Provide the [X, Y] coordinate of the cell's center where the given text is located.  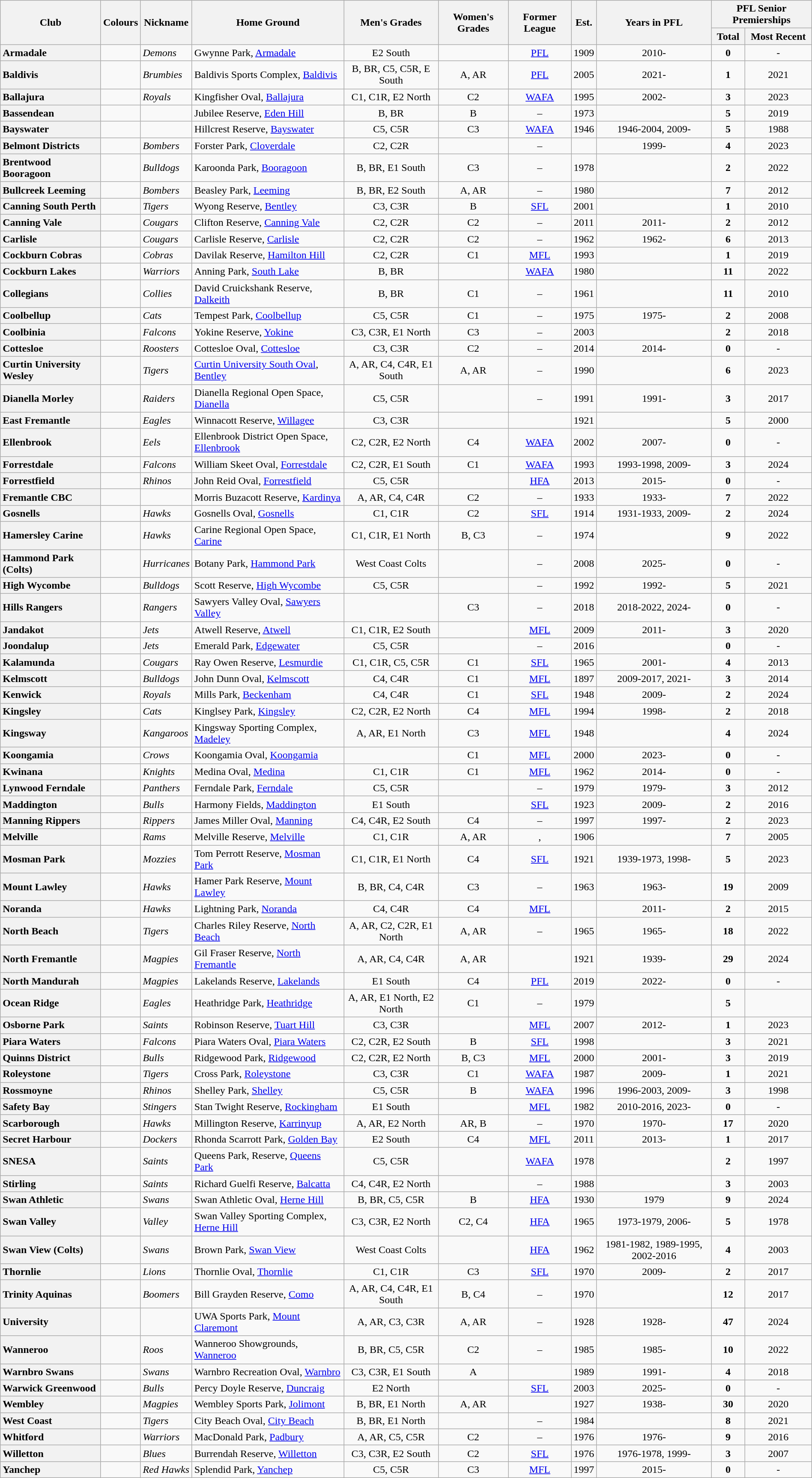
Ellenbrook District Open Space, Ellenbrook [268, 442]
C2, C4 [473, 1222]
10 [728, 1349]
Mosman Park [51, 859]
Lightning Park, Noranda [268, 909]
Gosnells Oval, Gosnells [268, 513]
Ridgewood Park, Ridgewood [268, 1058]
Roleystone [51, 1074]
Carlisle Reserve, Carlisle [268, 239]
Kingfisher Oval, Ballajura [268, 97]
Wembley [51, 1404]
Years in PFL [654, 22]
Quinns District [51, 1058]
B, BR, C4, C4R [391, 887]
Tom Perrott Reserve, Mosman Park [268, 859]
Splendid Park, Yanchep [268, 1469]
C3, C3R, E1 North [391, 332]
Bill Grayden Reserve, Como [268, 1294]
1991 [584, 398]
Kingsway [51, 733]
Carine Regional Open Space, Carine [268, 536]
Baldivis [51, 75]
Roosters [166, 348]
1927 [584, 1404]
Emerald Park, Edgewater [268, 646]
8 [728, 1421]
1946 [584, 129]
Piara Waters [51, 1041]
1897 [584, 679]
Hurricanes [166, 563]
Kenwick [51, 695]
C2, C2R, E2 South [391, 1041]
Shelley Park, Shelley [268, 1090]
1975 [584, 316]
North Beach [51, 931]
1923 [584, 804]
Yanchep [51, 1469]
John Reid Oval, Forrestfield [268, 481]
Cottesloe [51, 348]
Men's Grades [391, 22]
2007- [654, 442]
1970- [654, 1123]
A [473, 1372]
Cockburn Cobras [51, 255]
, [540, 837]
2002 [584, 442]
Rangers [166, 607]
1973 [584, 113]
Stingers [166, 1107]
B, BR, C5, C5R, E South [391, 75]
Ocean Ridge [51, 1003]
Whitford [51, 1437]
1982 [584, 1107]
Coolbinia [51, 332]
Home Ground [268, 22]
Rossmoyne [51, 1090]
Hamersley Carine [51, 536]
A, AR, C5, C5R [391, 1437]
1979- [654, 788]
1939- [654, 959]
Demons [166, 53]
Canning South Perth [51, 206]
1938- [654, 1404]
2021- [654, 75]
Manning Rippers [51, 820]
C3, C3R, E2 North [391, 1222]
1973-1979, 2006- [654, 1222]
1998- [654, 711]
C1, C1R, E2 North [391, 97]
Wanneroo Showgrounds, Wanneroo [268, 1349]
Tempest Park, Coolbellup [268, 316]
MacDonald Park, Padbury [268, 1437]
1987 [584, 1074]
David Cruickshank Reserve, Dalkeith [268, 294]
Percy Doyle Reserve, Duncraig [268, 1388]
Forrestfield [51, 481]
19 [728, 887]
1981-1982, 1989-1995, 2002-2016 [654, 1250]
Safety Bay [51, 1107]
Swan Athletic Oval, Herne Hill [268, 1200]
C3, C3R, E2 South [391, 1453]
Mills Park, Beckenham [268, 695]
Queens Park, Reserve, Queens Park [268, 1161]
1992 [584, 586]
Ballajura [51, 97]
A, AR, C2, C2R, E1 North [391, 931]
2023- [654, 755]
Knights [166, 772]
Rhonda Scarrott Park, Golden Bay [268, 1139]
2001 [584, 206]
PFL Senior Premierships [761, 15]
Davilak Reserve, Hamilton Hill [268, 255]
Piara Waters Oval, Piara Waters [268, 1041]
Scarborough [51, 1123]
Collies [166, 294]
B, BR, E1 South [391, 168]
Koongamia Oval, Koongamia [268, 755]
Secret Harbour [51, 1139]
1996 [584, 1090]
1996-2003, 2009- [654, 1090]
B, C4 [473, 1294]
Thornlie Oval, Thornlie [268, 1272]
Hills Rangers [51, 607]
Kangaroos [166, 733]
2018-2022, 2024- [654, 607]
B, BR, E2 South [391, 190]
Harmony Fields, Maddington [268, 804]
Scott Reserve, High Wycombe [268, 586]
Mozzies [166, 859]
Crows [166, 755]
2013- [654, 1139]
1997- [654, 820]
1999- [654, 146]
Warnbro Swans [51, 1372]
Swan View (Colts) [51, 1250]
Burrendah Reserve, Willetton [268, 1453]
2022- [654, 981]
2010-2016, 2023- [654, 1107]
1990 [584, 370]
Brown Park, Swan View [268, 1250]
John Dunn Oval, Kelmscott [268, 679]
Blues [166, 1453]
Joondalup [51, 646]
1946-2004, 2009- [654, 129]
William Skeet Oval, Forrestdale [268, 464]
1933- [654, 497]
1976-1978, 1999- [654, 1453]
Wyong Reserve, Bentley [268, 206]
1931-1933, 2009- [654, 513]
Kalamunda [51, 662]
Ray Owen Reserve, Lesmurdie [268, 662]
1975- [654, 316]
1930 [584, 1200]
Charles Riley Reserve, North Beach [268, 931]
James Miller Oval, Manning [268, 820]
Baldivis Sports Complex, Baldivis [268, 75]
A, AR, E2 North [391, 1123]
Armadale [51, 53]
Kinglsey Park, Kingsley [268, 711]
1965- [654, 931]
Collegians [51, 294]
1939-1973, 1998- [654, 859]
Belmont Districts [51, 146]
Bayswater [51, 129]
Medina Oval, Medina [268, 772]
Wembley Sports Park, Jolimont [268, 1404]
1989 [584, 1372]
Most Recent [778, 36]
Maddington [51, 804]
Dianella Morley [51, 398]
2012- [654, 1025]
Cottesloe Oval, Cottesloe [268, 348]
Cross Park, Roleystone [268, 1074]
Curtin University Wesley [51, 370]
2010- [654, 53]
Thornlie [51, 1272]
West Coast [51, 1421]
Valley [166, 1222]
Swan Valley [51, 1222]
1993-1998, 2009- [654, 464]
Richard Guelfi Reserve, Balcatta [268, 1184]
Atwell Reserve, Atwell [268, 630]
Curtin University South Oval, Bentley [268, 370]
Brumbies [166, 75]
1928 [584, 1322]
C2, C2R, E1 South [391, 464]
East Fremantle [51, 420]
City Beach Oval, City Beach [268, 1421]
18 [728, 931]
Bullcreek Leeming [51, 190]
Hillcrest Reserve, Bayswater [268, 129]
C3, C3R, E1 South [391, 1372]
Hammond Park (Colts) [51, 563]
17 [728, 1123]
Ferndale Park, Ferndale [268, 788]
Lynwood Ferndale [51, 788]
1963- [654, 887]
Colours [120, 22]
Fremantle CBC [51, 497]
Rams [166, 837]
Stan Twight Reserve, Rockingham [268, 1107]
Swan Valley Sporting Complex, Herne Hill [268, 1222]
Roos [166, 1349]
Gil Fraser Reserve, North Fremantle [268, 959]
Lions [166, 1272]
C1, C1R, E2 South [391, 630]
1933 [584, 497]
Bassendean [51, 113]
C1, C1R, C5, C5R [391, 662]
Warwick Greenwood [51, 1388]
Swan Athletic [51, 1200]
High Wycombe [51, 586]
Total [728, 36]
Kwinana [51, 772]
Noranda [51, 909]
Mount Lawley [51, 887]
Club [51, 22]
Sawyers Valley Oval, Sawyers Valley [268, 607]
Melville Reserve, Melville [268, 837]
Boomers [166, 1294]
Millington Reserve, Karrinyup [268, 1123]
Morris Buzacott Reserve, Kardinya [268, 497]
Jubilee Reserve, Eden Hill [268, 113]
1961 [584, 294]
Osborne Park [51, 1025]
1963 [584, 887]
1984 [584, 1421]
Koongamia [51, 755]
Karoonda Park, Booragoon [268, 168]
Robinson Reserve, Tuart Hill [268, 1025]
Beasley Park, Leeming [268, 190]
Gwynne Park, Armadale [268, 53]
Nickname [166, 22]
12 [728, 1294]
1914 [584, 513]
Hamer Park Reserve, Mount Lawley [268, 887]
Willetton [51, 1453]
C4, C4R, E2 North [391, 1184]
Canning Vale [51, 222]
A, AR, E1 North, E2 North [391, 1003]
North Fremantle [51, 959]
1985 [584, 1349]
Eels [166, 442]
Former League [540, 22]
Est. [584, 22]
30 [728, 1404]
Wanneroo [51, 1349]
1992- [654, 586]
Clifton Reserve, Canning Vale [268, 222]
Dianella Regional Open Space, Dianella [268, 398]
Yokine Reserve, Yokine [268, 332]
North Mandurah [51, 981]
Forrestdale [51, 464]
1974 [584, 536]
Brentwood Booragoon [51, 168]
Stirling [51, 1184]
1994 [584, 711]
1985- [654, 1349]
UWA Sports Park, Mount Claremont [268, 1322]
2015 [778, 909]
Kingsley [51, 711]
A, AR, C3, C3R [391, 1322]
Gosnells [51, 513]
Ellenbrook [51, 442]
Raiders [166, 398]
Red Hawks [166, 1469]
Cockburn Lakes [51, 272]
1906 [584, 837]
C4, C4R, E2 South [391, 820]
SNESA [51, 1161]
Panthers [166, 788]
Dockers [166, 1139]
Heathridge Park, Heathridge [268, 1003]
Anning Park, South Lake [268, 272]
Kelmscott [51, 679]
2002- [654, 97]
Cobras [166, 255]
University [51, 1322]
Kingsway Sporting Complex, Madeley [268, 733]
Jandakot [51, 630]
Women's Grades [473, 22]
Botany Park, Hammond Park [268, 563]
1995 [584, 97]
1962- [654, 239]
Trinity Aquinas [51, 1294]
A, AR, E1 North [391, 733]
Warnbro Recreation Oval, Warnbro [268, 1372]
1928- [654, 1322]
1909 [584, 53]
AR, B [473, 1123]
Rippers [166, 820]
E2 North [391, 1388]
Lakelands Reserve, Lakelands [268, 981]
Winnacott Reserve, Willagee [268, 420]
1976- [654, 1437]
2009-2017, 2021- [654, 679]
Coolbellup [51, 316]
29 [728, 959]
47 [728, 1322]
Forster Park, Cloverdale [268, 146]
Melville [51, 837]
Carlisle [51, 239]
